Locate the cell with the specified text and output its [x, y] center coordinate. 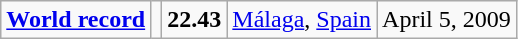
April 5, 2009 [447, 20]
Málaga, Spain [302, 20]
22.43 [194, 20]
World record [76, 20]
